Capture the cell that displays the provided text and extract its [x, y] central coordinate. 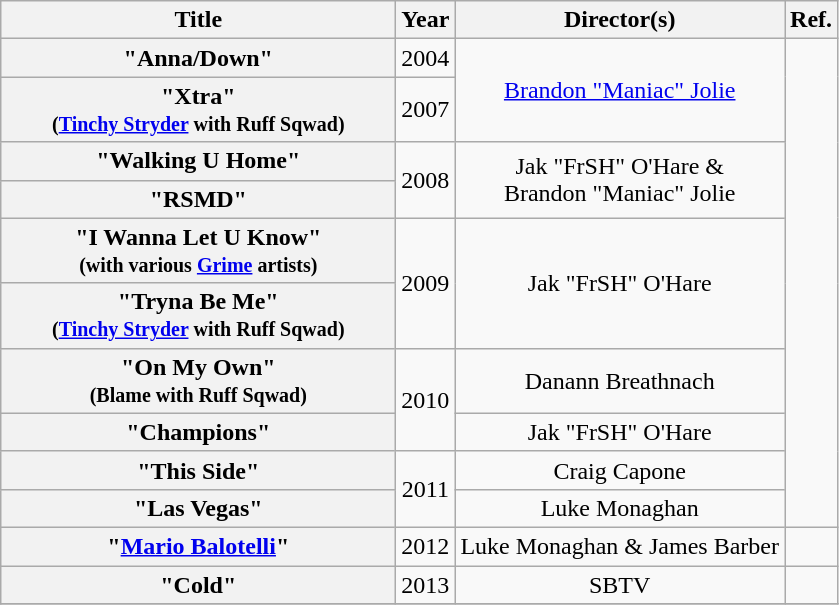
Year [426, 20]
SBTV [620, 585]
Jak "FrSH" O'Hare &Brandon "Maniac" Jolie [620, 180]
"Anna/Down" [198, 58]
Luke Monaghan & James Barber [620, 546]
"On My Own" (Blame with Ruff Sqwad) [198, 380]
2009 [426, 283]
Director(s) [620, 20]
2013 [426, 585]
"I Wanna Let U Know" (with various Grime artists) [198, 250]
"Cold" [198, 585]
"Tryna Be Me" (Tinchy Stryder with Ruff Sqwad) [198, 316]
Brandon "Maniac" Jolie [620, 90]
Title [198, 20]
2008 [426, 180]
Danann Breathnach [620, 380]
"This Side" [198, 470]
2007 [426, 110]
"Champions" [198, 432]
Ref. [812, 20]
"Las Vegas" [198, 508]
2012 [426, 546]
2011 [426, 489]
2004 [426, 58]
Luke Monaghan [620, 508]
Craig Capone [620, 470]
"RSMD" [198, 199]
"Walking U Home" [198, 161]
2010 [426, 400]
"Xtra" (Tinchy Stryder with Ruff Sqwad) [198, 110]
"Mario Balotelli" [198, 546]
